Output the (X, Y) coordinate of the center of the cell containing the given text.  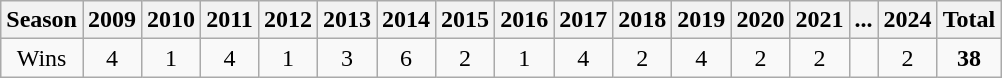
2012 (288, 20)
3 (346, 58)
2016 (524, 20)
2021 (820, 20)
2013 (346, 20)
38 (969, 58)
2018 (642, 20)
... (864, 20)
Season (42, 20)
2014 (406, 20)
Total (969, 20)
2019 (702, 20)
2009 (112, 20)
2024 (908, 20)
2020 (760, 20)
2015 (466, 20)
2011 (230, 20)
2010 (172, 20)
6 (406, 58)
2017 (584, 20)
Wins (42, 58)
